Provide the [X, Y] coordinate of the cell's center where the given text is located.  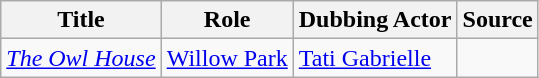
Tati Gabrielle [375, 58]
Title [81, 20]
Willow Park [227, 58]
Source [498, 20]
Role [227, 20]
Dubbing Actor [375, 20]
The Owl House [81, 58]
